Locate the cell with the specified text and output its [X, Y] center coordinate. 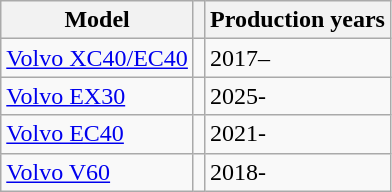
Production years [297, 20]
Model [98, 20]
2017– [297, 58]
2021- [297, 134]
Volvo V60 [98, 172]
Volvo XC40/EC40 [98, 58]
2018- [297, 172]
2025- [297, 96]
Volvo EX30 [98, 96]
Volvo EC40 [98, 134]
